Return the [x, y] coordinate for the center point of the cell that contains the specified text.  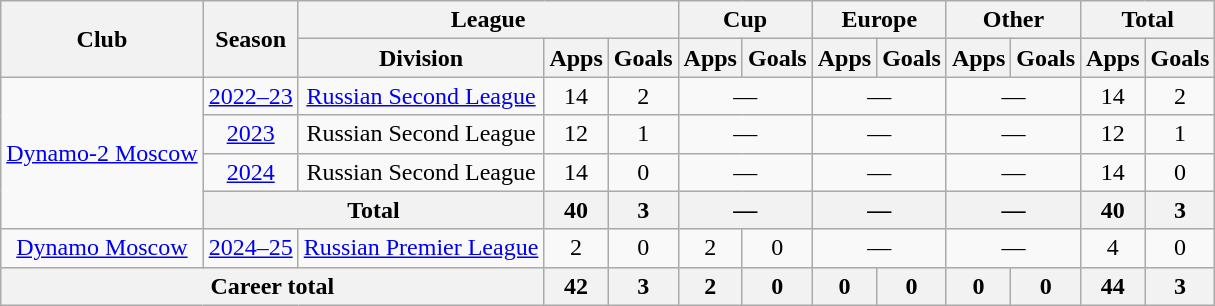
Russian Premier League [421, 248]
League [488, 20]
Dynamo-2 Moscow [102, 153]
42 [576, 286]
Club [102, 39]
Cup [745, 20]
Season [250, 39]
4 [1113, 248]
Division [421, 58]
2022–23 [250, 96]
Other [1013, 20]
Career total [272, 286]
Dynamo Moscow [102, 248]
2023 [250, 134]
2024–25 [250, 248]
2024 [250, 172]
Europe [879, 20]
44 [1113, 286]
